Output the (x, y) coordinate of the center of the cell containing the given text.  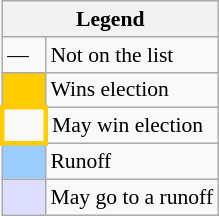
— (24, 55)
Not on the list (132, 55)
May win election (132, 126)
Runoff (132, 162)
Legend (110, 19)
May go to a runoff (132, 197)
Wins election (132, 90)
